Return the [X, Y] coordinate for the center point of the cell that contains the specified text.  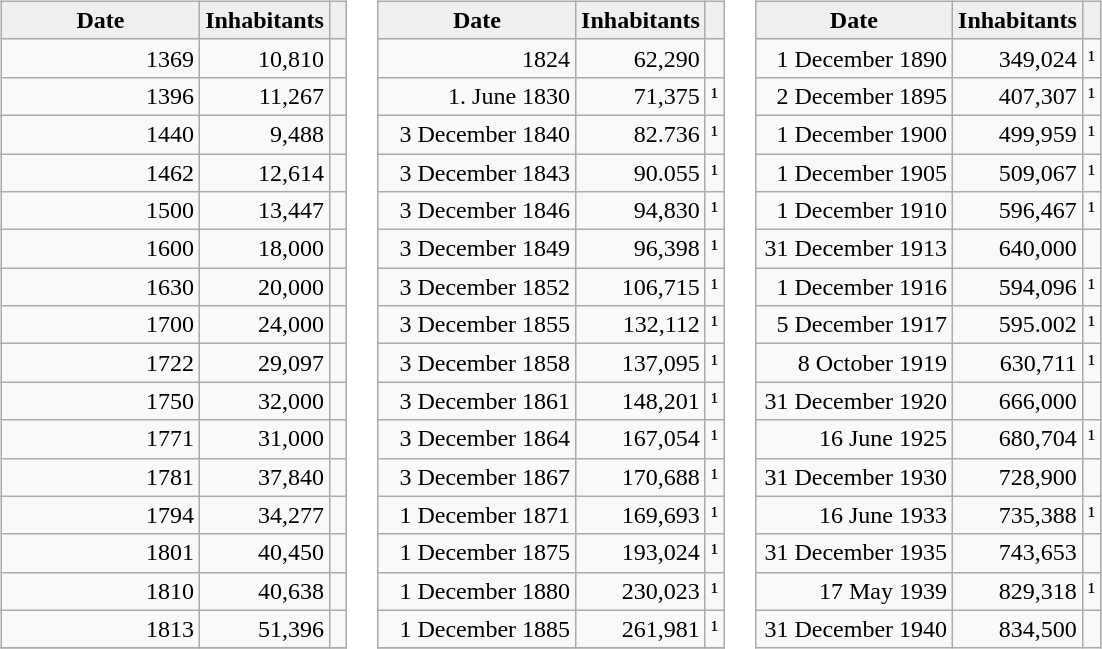
51,396 [265, 629]
96,398 [641, 249]
1 December 1885 [476, 629]
31 December 1930 [854, 477]
3 December 1867 [476, 477]
1 December 1871 [476, 515]
167,054 [641, 439]
31,000 [265, 439]
94,830 [641, 211]
5 December 1917 [854, 325]
1 December 1916 [854, 287]
18,000 [265, 249]
407,307 [1018, 96]
62,290 [641, 58]
1 December 1875 [476, 553]
71,375 [641, 96]
3 December 1864 [476, 439]
1500 [100, 211]
3 December 1852 [476, 287]
3 December 1849 [476, 249]
137,095 [641, 363]
16 June 1925 [854, 439]
1 December 1910 [854, 211]
193,024 [641, 553]
32,000 [265, 401]
40,450 [265, 553]
2 December 1895 [854, 96]
3 December 1858 [476, 363]
640,000 [1018, 249]
1771 [100, 439]
3 December 1840 [476, 134]
11,267 [265, 96]
37,840 [265, 477]
3 December 1855 [476, 325]
132,112 [641, 325]
1630 [100, 287]
29,097 [265, 363]
34,277 [265, 515]
1 December 1890 [854, 58]
9,488 [265, 134]
630,711 [1018, 363]
82.736 [641, 134]
1462 [100, 173]
595.002 [1018, 325]
230,023 [641, 591]
680,704 [1018, 439]
1700 [100, 325]
594,096 [1018, 287]
106,715 [641, 287]
40,638 [265, 591]
666,000 [1018, 401]
24,000 [265, 325]
499,959 [1018, 134]
17 May 1939 [854, 591]
13,447 [265, 211]
1794 [100, 515]
1824 [476, 58]
31 December 1935 [854, 553]
31 December 1920 [854, 401]
1750 [100, 401]
1369 [100, 58]
3 December 1861 [476, 401]
148,201 [641, 401]
3 December 1843 [476, 173]
1781 [100, 477]
16 June 1933 [854, 515]
1810 [100, 591]
1813 [100, 629]
1 December 1880 [476, 591]
1801 [100, 553]
509,067 [1018, 173]
1600 [100, 249]
90.055 [641, 173]
596,467 [1018, 211]
8 October 1919 [854, 363]
1. June 1830 [476, 96]
349,024 [1018, 58]
3 December 1846 [476, 211]
834,500 [1018, 629]
1396 [100, 96]
1 December 1900 [854, 134]
1722 [100, 363]
1440 [100, 134]
31 December 1913 [854, 249]
170,688 [641, 477]
31 December 1940 [854, 629]
1 December 1905 [854, 173]
10,810 [265, 58]
169,693 [641, 515]
12,614 [265, 173]
829,318 [1018, 591]
743,653 [1018, 553]
728,900 [1018, 477]
735,388 [1018, 515]
20,000 [265, 287]
261,981 [641, 629]
